For the text-containing cell, return its midpoint in [x, y] coordinate format. 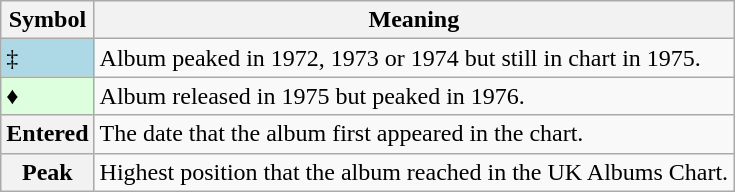
Peak [48, 172]
Symbol [48, 20]
‡ [48, 58]
Highest position that the album reached in the UK Albums Chart. [414, 172]
Album peaked in 1972, 1973 or 1974 but still in chart in 1975. [414, 58]
Entered [48, 134]
The date that the album first appeared in the chart. [414, 134]
Meaning [414, 20]
♦ [48, 96]
Album released in 1975 but peaked in 1976. [414, 96]
